Identify which cell holds the provided text, then report its [X, Y] central coordinate. 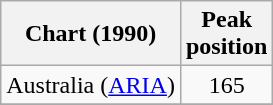
Chart (1990) [91, 34]
165 [226, 85]
Australia (ARIA) [91, 85]
Peakposition [226, 34]
